Return the (X, Y) coordinate for the center point of the cell that contains the specified text.  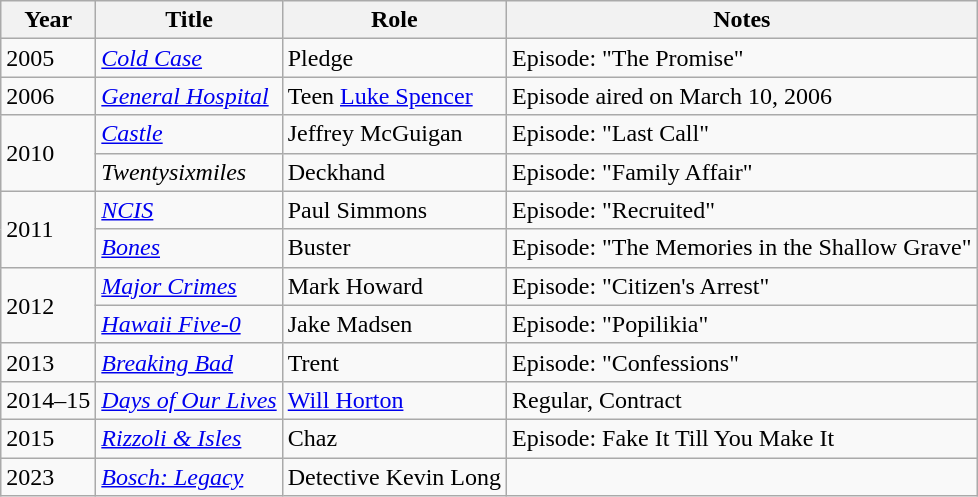
Will Horton (394, 400)
2023 (48, 477)
Episode aired on March 10, 2006 (742, 96)
Year (48, 20)
Jake Madsen (394, 324)
Pledge (394, 58)
Deckhand (394, 172)
Episode: "The Promise" (742, 58)
Bosch: Legacy (189, 477)
Chaz (394, 438)
Regular, Contract (742, 400)
Episode: Fake It Till You Make It (742, 438)
2012 (48, 305)
Trent (394, 362)
Buster (394, 248)
Bones (189, 248)
Breaking Bad (189, 362)
Twentysixmiles (189, 172)
2010 (48, 153)
Cold Case (189, 58)
2005 (48, 58)
Title (189, 20)
2011 (48, 229)
Episode: "Recruited" (742, 210)
Episode: "Family Affair" (742, 172)
Notes (742, 20)
Rizzoli & Isles (189, 438)
Jeffrey McGuigan (394, 134)
Episode: "Last Call" (742, 134)
Days of Our Lives (189, 400)
Episode: "Citizen's Arrest" (742, 286)
Teen Luke Spencer (394, 96)
Detective Kevin Long (394, 477)
NCIS (189, 210)
2006 (48, 96)
Episode: "The Memories in the Shallow Grave" (742, 248)
Episode: "Confessions" (742, 362)
Mark Howard (394, 286)
2013 (48, 362)
Paul Simmons (394, 210)
Castle (189, 134)
General Hospital (189, 96)
2014–15 (48, 400)
2015 (48, 438)
Major Crimes (189, 286)
Role (394, 20)
Episode: "Popilikia" (742, 324)
Hawaii Five-0 (189, 324)
